Extract the (x, y) coordinate from the center of the cell holding the provided text.  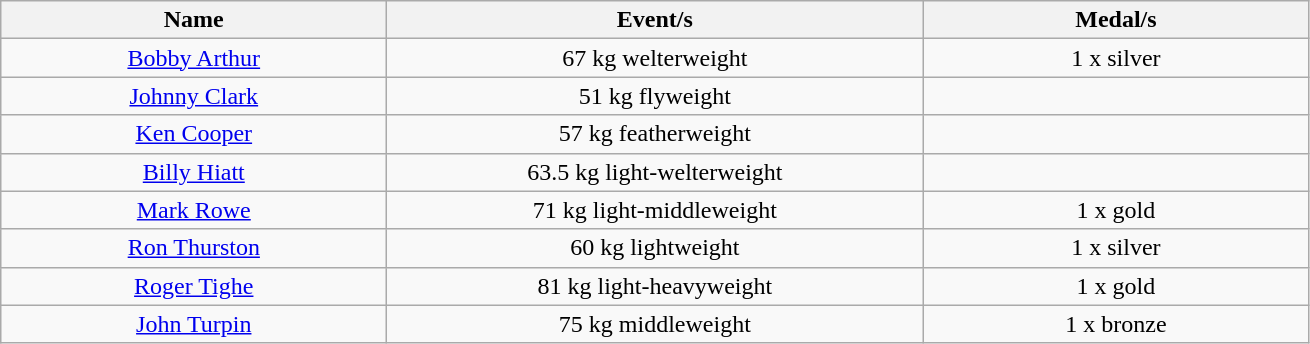
1 x bronze (1116, 324)
Name (194, 20)
Mark Rowe (194, 210)
57 kg featherweight (655, 134)
Bobby Arthur (194, 58)
Ron Thurston (194, 248)
63.5 kg light-welterweight (655, 172)
81 kg light-heavyweight (655, 286)
John Turpin (194, 324)
51 kg flyweight (655, 96)
Medal/s (1116, 20)
60 kg lightweight (655, 248)
67 kg welterweight (655, 58)
Roger Tighe (194, 286)
Johnny Clark (194, 96)
75 kg middleweight (655, 324)
Billy Hiatt (194, 172)
Event/s (655, 20)
71 kg light-middleweight (655, 210)
Ken Cooper (194, 134)
